Search for the cell housing the specified text and yield its [X, Y] center coordinate. 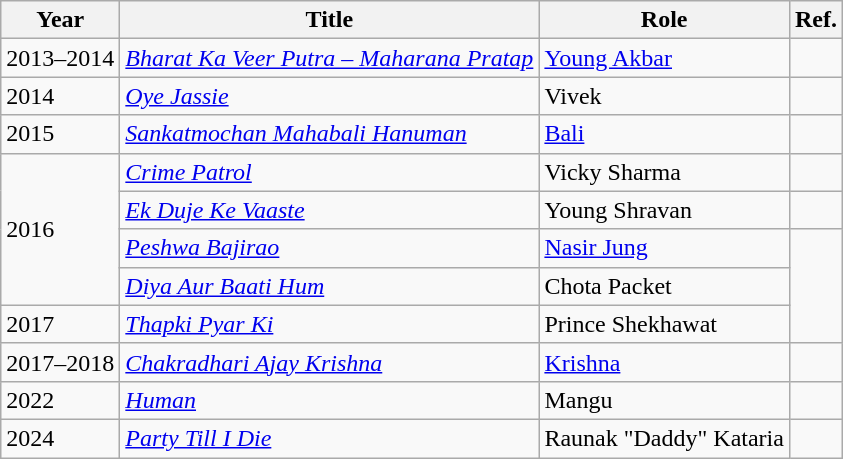
Chakradhari Ajay Krishna [330, 362]
2013–2014 [60, 58]
2014 [60, 96]
Vicky Sharma [664, 172]
Mangu [664, 400]
Thapki Pyar Ki [330, 324]
Peshwa Bajirao [330, 248]
Title [330, 20]
Chota Packet [664, 286]
2015 [60, 134]
Role [664, 20]
Year [60, 20]
Bharat Ka Veer Putra – Maharana Pratap [330, 58]
Human [330, 400]
Vivek [664, 96]
Krishna [664, 362]
Ref. [816, 20]
2016 [60, 229]
Young Shravan [664, 210]
Sankatmochan Mahabali Hanuman [330, 134]
Nasir Jung [664, 248]
Crime Patrol [330, 172]
2024 [60, 438]
Prince Shekhawat [664, 324]
Ek Duje Ke Vaaste [330, 210]
Diya Aur Baati Hum [330, 286]
Raunak "Daddy" Kataria [664, 438]
Party Till I Die [330, 438]
Young Akbar [664, 58]
2017 [60, 324]
2022 [60, 400]
Oye Jassie [330, 96]
2017–2018 [60, 362]
Bali [664, 134]
